Pinpoint the cell where the given text exists, returning its [x, y] midpoint coordinate. 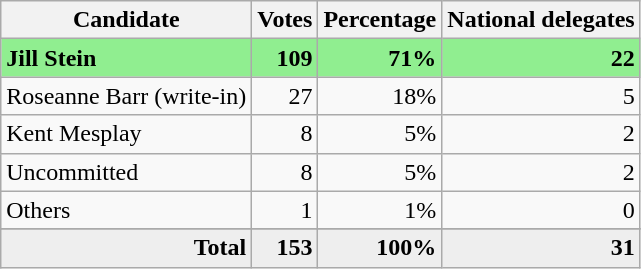
18% [380, 96]
Percentage [380, 20]
71% [380, 58]
22 [541, 58]
153 [285, 248]
Others [126, 210]
31 [541, 248]
Roseanne Barr (write-in) [126, 96]
1 [285, 210]
100% [380, 248]
Votes [285, 20]
Uncommitted [126, 172]
National delegates [541, 20]
1% [380, 210]
Total [126, 248]
0 [541, 210]
Candidate [126, 20]
5 [541, 96]
27 [285, 96]
Kent Mesplay [126, 134]
Jill Stein [126, 58]
109 [285, 58]
